From the cell containing the given text, extract its center point as (X, Y) coordinate. 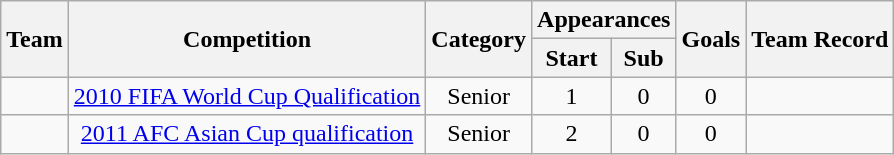
Team Record (820, 39)
Start (572, 58)
Competition (247, 39)
Sub (644, 58)
Team (35, 39)
Appearances (604, 20)
2 (572, 134)
Category (479, 39)
Goals (711, 39)
1 (572, 96)
2010 FIFA World Cup Qualification (247, 96)
2011 AFC Asian Cup qualification (247, 134)
